For the text-containing cell, return its midpoint in (X, Y) coordinate format. 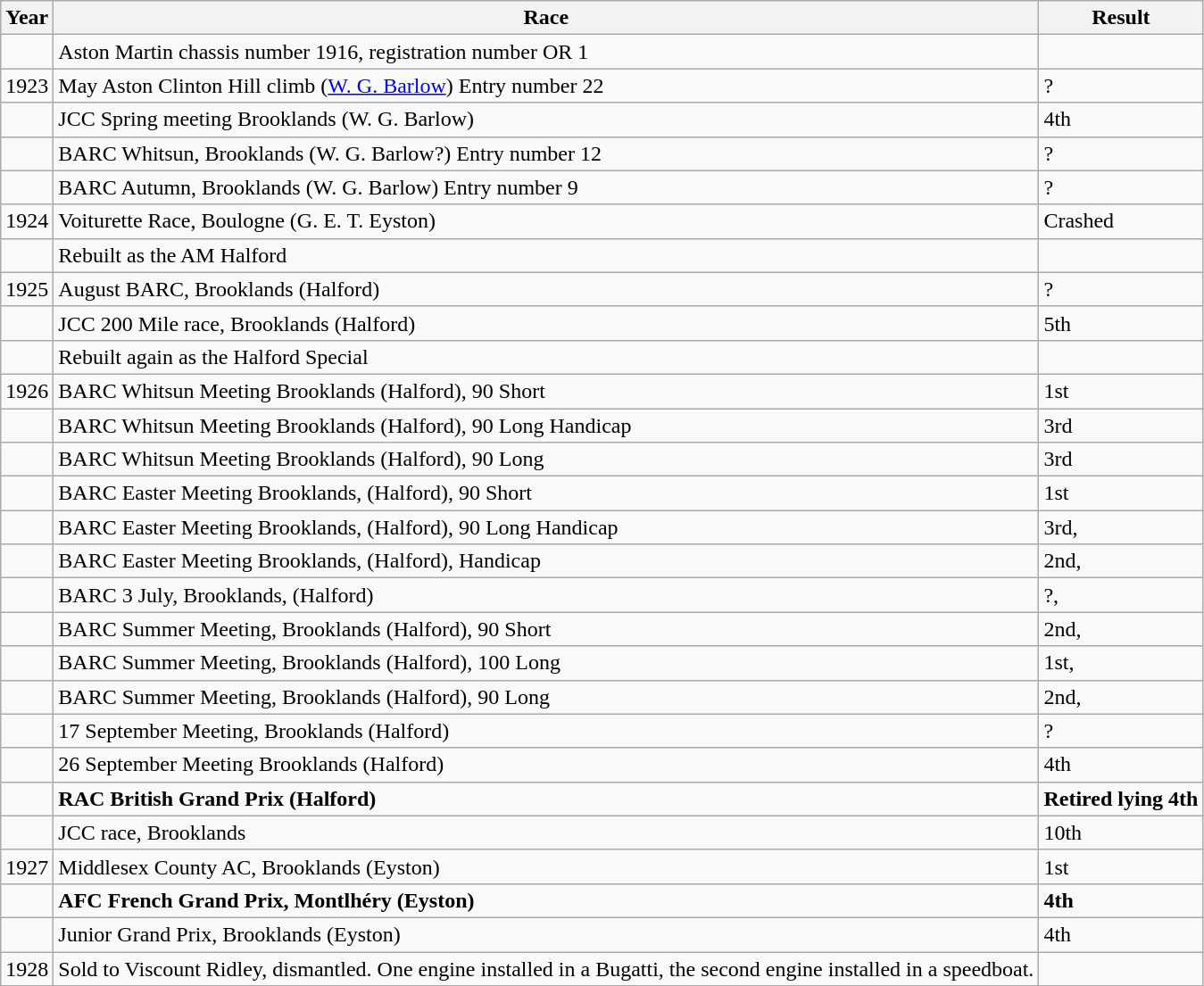
Rebuilt again as the Halford Special (546, 357)
Aston Martin chassis number 1916, registration number OR 1 (546, 52)
BARC 3 July, Brooklands, (Halford) (546, 595)
Junior Grand Prix, Brooklands (Eyston) (546, 934)
BARC Whitsun, Brooklands (W. G. Barlow?) Entry number 12 (546, 153)
BARC Whitsun Meeting Brooklands (Halford), 90 Short (546, 391)
BARC Easter Meeting Brooklands, (Halford), 90 Short (546, 493)
BARC Summer Meeting, Brooklands (Halford), 90 Short (546, 629)
Crashed (1121, 221)
BARC Whitsun Meeting Brooklands (Halford), 90 Long Handicap (546, 426)
BARC Summer Meeting, Brooklands (Halford), 90 Long (546, 697)
Rebuilt as the AM Halford (546, 255)
1925 (27, 289)
26 September Meeting Brooklands (Halford) (546, 765)
1928 (27, 968)
BARC Easter Meeting Brooklands, (Halford), 90 Long Handicap (546, 527)
5th (1121, 323)
Year (27, 18)
BARC Whitsun Meeting Brooklands (Halford), 90 Long (546, 460)
Sold to Viscount Ridley, dismantled. One engine installed in a Bugatti, the second engine installed in a speedboat. (546, 968)
17 September Meeting, Brooklands (Halford) (546, 731)
RAC British Grand Prix (Halford) (546, 799)
JCC Spring meeting Brooklands (W. G. Barlow) (546, 120)
Race (546, 18)
JCC 200 Mile race, Brooklands (Halford) (546, 323)
Middlesex County AC, Brooklands (Eyston) (546, 866)
Retired lying 4th (1121, 799)
BARC Easter Meeting Brooklands, (Halford), Handicap (546, 561)
Result (1121, 18)
Voiturette Race, Boulogne (G. E. T. Eyston) (546, 221)
1st, (1121, 663)
1927 (27, 866)
10th (1121, 833)
3rd, (1121, 527)
BARC Summer Meeting, Brooklands (Halford), 100 Long (546, 663)
BARC Autumn, Brooklands (W. G. Barlow) Entry number 9 (546, 187)
AFC French Grand Prix, Montlhéry (Eyston) (546, 900)
?, (1121, 595)
JCC race, Brooklands (546, 833)
1923 (27, 86)
May Aston Clinton Hill climb (W. G. Barlow) Entry number 22 (546, 86)
August BARC, Brooklands (Halford) (546, 289)
1924 (27, 221)
1926 (27, 391)
